Capture the cell that displays the provided text and extract its (X, Y) central coordinate. 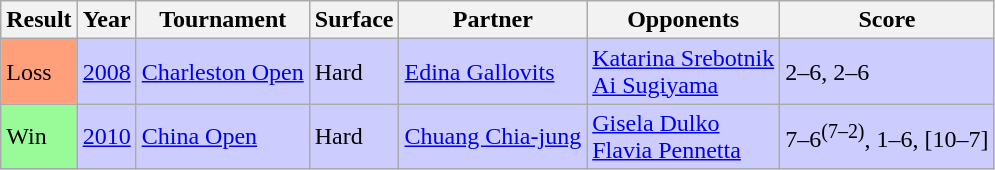
Edina Gallovits (493, 72)
Opponents (684, 20)
Year (106, 20)
Result (39, 20)
2008 (106, 72)
Tournament (222, 20)
Katarina Srebotnik Ai Sugiyama (684, 72)
Partner (493, 20)
2–6, 2–6 (887, 72)
Charleston Open (222, 72)
Surface (354, 20)
Chuang Chia-jung (493, 136)
Loss (39, 72)
Gisela Dulko Flavia Pennetta (684, 136)
7–6(7–2), 1–6, [10–7] (887, 136)
Score (887, 20)
China Open (222, 136)
Win (39, 136)
2010 (106, 136)
